Locate the cell with the specified text and output its (X, Y) center coordinate. 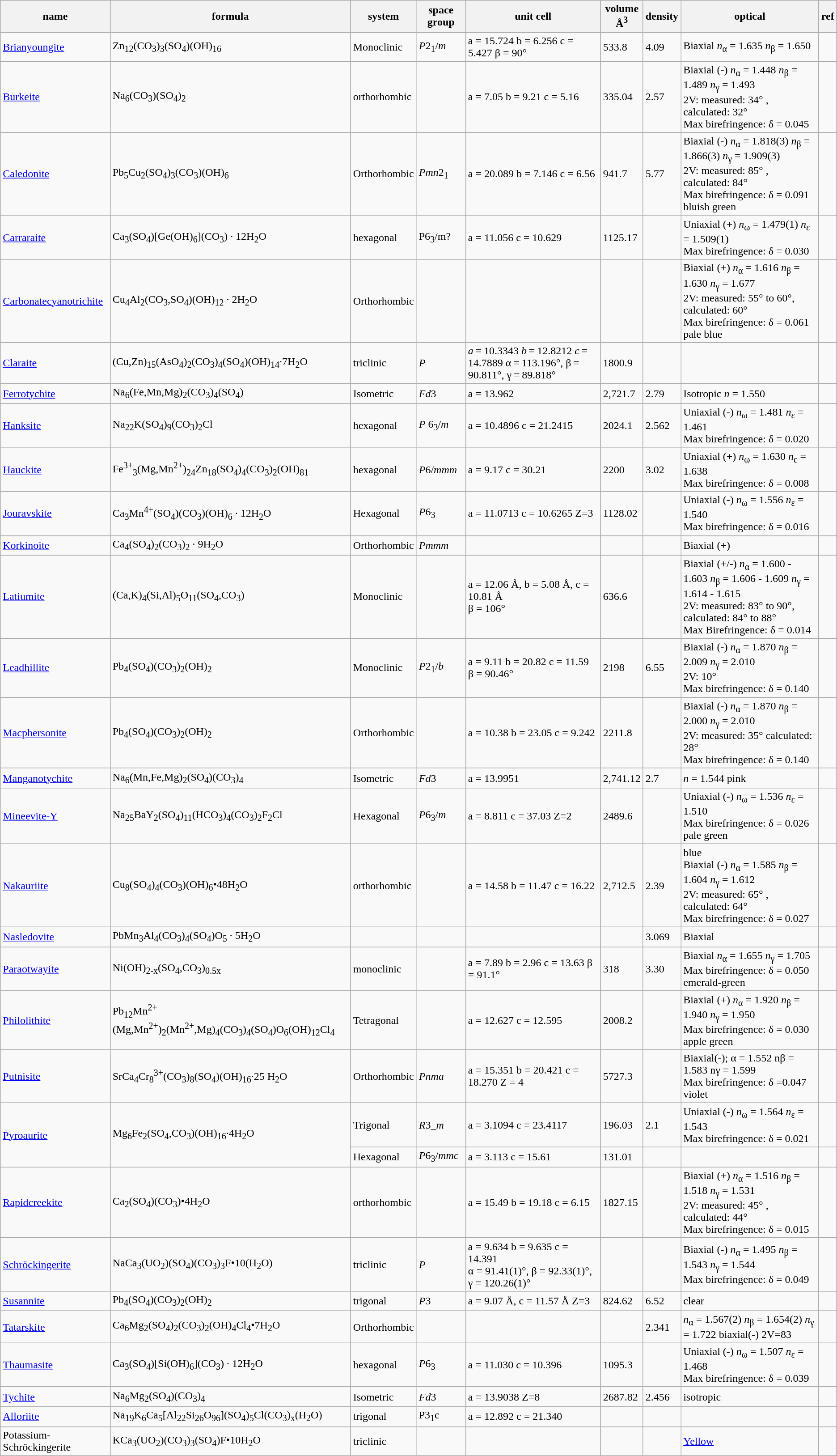
Hanksite (55, 425)
Jouravskite (55, 514)
1128.02 (621, 514)
Pmmm (441, 545)
a = 7.05 b = 9.21 c = 5.16 (533, 97)
131.01 (621, 1157)
Ni(OH)2-x(SO4,CO3)0.5x (230, 969)
Brianyoungite (55, 47)
Mineevite-Y (55, 816)
Na6(Mn,Fe,Mg)2(SO4)(CO3)4 (230, 778)
Burkeite (55, 97)
Na6(CO3)(SO4)2 (230, 97)
a = 8.811 c = 37.03 Z=2 (533, 816)
a = 11.030 c = 10.396 (533, 1365)
a = 13.9951 (533, 778)
Ca3(SO4)[Si(OH)6](CO3) · 12H2O (230, 1365)
P63/m? (441, 238)
Leadhillite (55, 668)
P21/b (441, 668)
a = 7.89 b = 2.96 c = 13.63 β = 91.1° (533, 969)
a = 9.634 b = 9.635 c = 14.391α = 91.41(1)°, β = 92.33(1)°, γ = 120.26(1)° (533, 1264)
Putnisite (55, 1076)
Ca6Mg2(SO4)2(CO3)2(OH)4Cl4•7H2O (230, 1327)
Uniaxial (-) nω = 1.507 nε = 1.468Max birefringence: δ = 0.039 (750, 1365)
volumeÅ3 (621, 17)
NaCa3(UO2)(SO4)(CO3)3F•10(H2O) (230, 1264)
5727.3 (621, 1076)
Biaxial nα = 1.655 nγ = 1.705Max birefringence: δ = 0.050emerald-green (750, 969)
ref (828, 17)
name (55, 17)
Tatarskite (55, 1327)
2.456 (662, 1397)
Mg6Fe2(SO4,CO3)(OH)16·4H2O (230, 1135)
2,721.7 (621, 394)
1800.9 (621, 363)
2198 (621, 668)
Uniaxial (+) nω = 1.479(1) nε = 1.509(1)Max birefringence: δ = 0.030 (750, 238)
Susannite (55, 1301)
Biaxial (750, 937)
P21/m (441, 47)
2.562 (662, 425)
Alloriite (55, 1417)
3.30 (662, 969)
6.52 (662, 1301)
Claraite (55, 363)
a = 12.06 Å, b = 5.08 Å, c = 10.81 Åβ = 106° (533, 597)
Cu8(SO4)4(CO3)(OH)6•48H2O (230, 886)
Pb5Cu2(SO4)3(CO3)(OH)6 (230, 174)
2.79 (662, 394)
Uniaxial (+) nω = 1.630 nε = 1.638Max birefringence: δ = 0.008 (750, 469)
824.62 (621, 1301)
Pb12Mn2+(Mg,Mn2+)2(Mn2+,Mg)4(CO3)4(SO4)O6(OH)12Cl4 (230, 1020)
Biaxial nα = 1.635 nβ = 1.650 (750, 47)
Uniaxial (-) nω = 1.556 nε = 1.540Max birefringence: δ = 0.016 (750, 514)
2.7 (662, 778)
Tetragonal (384, 1020)
2,741.12 (621, 778)
a = 12.627 c = 12.595 (533, 1020)
Carraraite (55, 238)
318 (621, 969)
Pyroaurite (55, 1135)
636.6 (621, 597)
Ca3(SO4)[Ge(OH)6](CO3) · 12H2O (230, 238)
Ferrotychite (55, 394)
1095.3 (621, 1365)
Na25BaY2(SO4)11(HCO3)4(CO3)2F2Cl (230, 816)
P3 (441, 1301)
a = 10.3343 b = 12.8212 c = 14.7889 α = 113.196°, β = 90.811°, γ = 89.818° (533, 363)
Biaxial (+) nα = 1.516 nβ = 1.518 nγ = 1.5312V: measured: 45° , calculated: 44°Max birefringence: δ = 0.015 (750, 1202)
(Ca,K)4(Si,Al)5O11(SO4,CO3) (230, 597)
2,712.5 (621, 886)
Schröckingerite (55, 1264)
1125.17 (621, 238)
a = 3.113 c = 15.61 (533, 1157)
a = 15.351 b = 20.421 c = 18.270 Z = 4 (533, 1076)
4.09 (662, 47)
a = 13.9038 Z=8 (533, 1397)
Ca2(SO4)(CO3)•4H2O (230, 1202)
Yellow (750, 1441)
Ca4(SO4)2(CO3)2 · 9H2O (230, 545)
Korkinoite (55, 545)
3.02 (662, 469)
2024.1 (621, 425)
system (384, 17)
Uniaxial (-) nω = 1.536 nε = 1.510Max birefringence: δ = 0.026pale green (750, 816)
PbMn3Al4(CO3)4(SO4)O5 · 5H2O (230, 937)
Latiumite (55, 597)
Biaxial (+) nα = 1.920 nβ = 1.940 nγ = 1.950Max birefringence: δ = 0.030apple green (750, 1020)
Thaumasite (55, 1365)
2.341 (662, 1327)
P 63/m (441, 425)
Nasledovite (55, 937)
space group (441, 17)
Potassium-Schröckingerite (55, 1441)
Carbonatecyanotrichite (55, 301)
Philolithite (55, 1020)
Trigonal (384, 1125)
KCa3(UO2)(CO3)3(SO4)F•10H2O (230, 1441)
a = 14.58 b = 11.47 c = 16.22 (533, 886)
2200 (621, 469)
196.03 (621, 1125)
blueBiaxial (-) nα = 1.585 nβ = 1.604 nγ = 1.6122V: measured: 65° , calculated: 64°Max birefringence: δ = 0.027 (750, 886)
Na6Mg2(SO4)(CO3)4 (230, 1397)
Manganotychite (55, 778)
(Cu,Zn)15(AsO4)2(CO3)4(SO4)(OH)14·7H2O (230, 363)
Rapidcreekite (55, 1202)
2008.2 (621, 1020)
a = 9.11 b = 20.82 c = 11.59β = 90.46° (533, 668)
density (662, 17)
P63/mmc (441, 1157)
Na6(Fe,Mn,Mg)2(CO3)4(SO4) (230, 394)
Biaxial (-) nα = 1.870 nβ = 2.009 nγ = 2.0102V: 10°Max birefringence: δ = 0.140 (750, 668)
a = 15.49 b = 19.18 c = 6.15 (533, 1202)
Biaxial (-) nα = 1.495 nβ = 1.543 nγ = 1.544Max birefringence: δ = 0.049 (750, 1264)
a = 13.962 (533, 394)
nα = 1.567(2) nβ = 1.654(2) nγ = 1.722 biaxial(-) 2V=83 (750, 1327)
Biaxial (-) nα = 1.818(3) nβ = 1.866(3) nγ = 1.909(3)2V: measured: 85° , calculated: 84°Max birefringence: δ = 0.091bluish green (750, 174)
Paraotwayite (55, 969)
monoclinic (384, 969)
Macphersonite (55, 733)
Biaxial (+) nα = 1.616 nβ = 1.630 nγ = 1.6772V: measured: 55° to 60°, calculated: 60°Max birefringence: δ = 0.061pale blue (750, 301)
P31c (441, 1417)
Pnma (441, 1076)
a = 10.38 b = 23.05 c = 9.242 (533, 733)
SrCa4Cr83+(CO3)8(SO4)(OH)16·25 H2O (230, 1076)
Biaxial (+/-) nα = 1.600 - 1.603 nβ = 1.606 - 1.609 nγ = 1.614 - 1.6152V: measured: 83° to 90°, calculated: 84° to 88°Max Birefringence: δ = 0.014 (750, 597)
a = 10.4896 c = 21.2415 (533, 425)
a = 9.17 c = 30.21 (533, 469)
P63/m (441, 816)
335.04 (621, 97)
5.77 (662, 174)
941.7 (621, 174)
Nakauriite (55, 886)
Cu4Al2(CO3,SO4)(OH)12 · 2H2O (230, 301)
1827.15 (621, 1202)
Fe3+3(Mg,Mn2+)24Zn18(SO4)4(CO3)2(OH)81 (230, 469)
2211.8 (621, 733)
Uniaxial (-) nω = 1.481 nε = 1.461Max birefringence: δ = 0.020 (750, 425)
Ca3Mn4+(SO4)(CO3)(OH)6 · 12H2O (230, 514)
P6/mmm (441, 469)
a = 3.1094 c = 23.4117 (533, 1125)
Biaxial (-) nα = 1.448 nβ = 1.489 nγ = 1.4932V: measured: 34° , calculated: 32°Max birefringence: δ = 0.045 (750, 97)
2687.82 (621, 1397)
a = 20.089 b = 7.146 c = 6.56 (533, 174)
clear (750, 1301)
2.57 (662, 97)
a = 11.056 c = 10.629 (533, 238)
optical (750, 17)
a = 11.0713 c = 10.6265 Z=3 (533, 514)
a = 9.07 Å, c = 11.57 Å Z=3 (533, 1301)
Isotropic n = 1.550 (750, 394)
Hauckite (55, 469)
formula (230, 17)
Tychite (55, 1397)
Uniaxial (-) nω = 1.564 nε = 1.543Max birefringence: δ = 0.021 (750, 1125)
2.39 (662, 886)
Biaxial (-) nα = 1.870 nβ = 2.000 nγ = 2.0102V: measured: 35° calculated: 28°Max birefringence: δ = 0.140 (750, 733)
6.55 (662, 668)
R3_m (441, 1125)
Biaxial(-); α = 1.552 nβ = 1.583 nγ = 1.599Max birefringence: δ =0.047violet (750, 1076)
n = 1.544 pink (750, 778)
a = 12.892 c = 21.340 (533, 1417)
2489.6 (621, 816)
a = 15.724 b = 6.256 c = 5.427 β = 90° (533, 47)
Na22K(SO4)9(CO3)2Cl (230, 425)
Pmn21 (441, 174)
533.8 (621, 47)
unit cell (533, 17)
Caledonite (55, 174)
3.069 (662, 937)
Biaxial (+) (750, 545)
Zn12(CO3)3(SO4)(OH)16 (230, 47)
2.1 (662, 1125)
Na19K6Ca5[Al22Si26O96](SO4)5Cl(CO3)x(H2O) (230, 1417)
isotropic (750, 1397)
